For the text-containing cell, return its midpoint in [x, y] coordinate format. 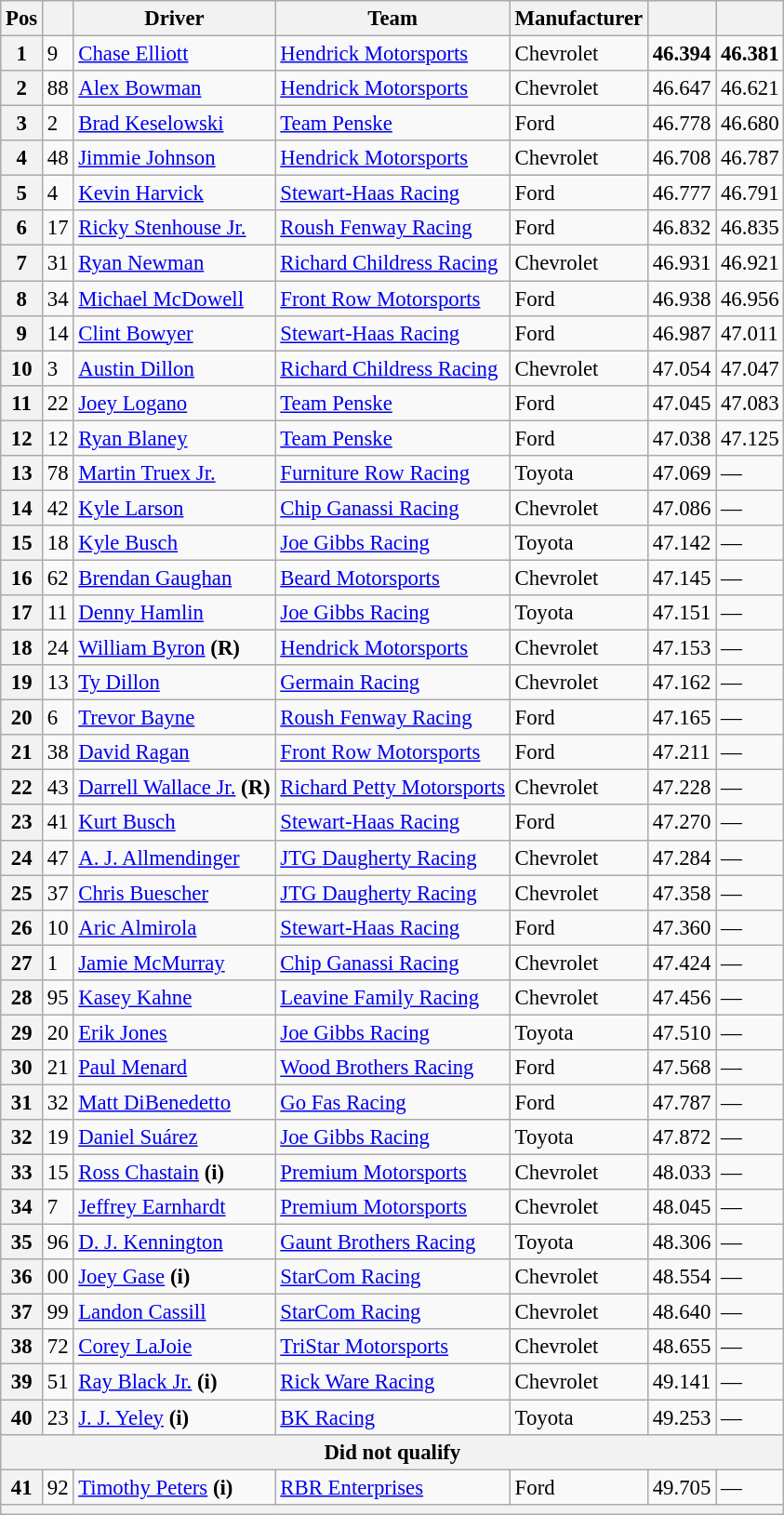
Ricky Stenhouse Jr. [175, 228]
David Ragan [175, 752]
48.554 [681, 1277]
Ty Dillon [175, 683]
47.284 [681, 857]
49.253 [681, 1417]
78 [58, 473]
46.987 [681, 333]
Gaunt Brothers Racing [392, 1243]
51 [58, 1382]
46.787 [750, 158]
46.708 [681, 158]
43 [58, 788]
46.921 [750, 263]
Ryan Blaney [175, 438]
Joey Gase (i) [175, 1277]
47.125 [750, 438]
47.011 [750, 333]
Beard Motorsports [392, 578]
96 [58, 1243]
Pos [22, 19]
46.621 [750, 88]
48.306 [681, 1243]
47.360 [681, 927]
Did not qualify [392, 1452]
Alex Bowman [175, 88]
48.045 [681, 1207]
A. J. Allmendinger [175, 857]
Michael McDowell [175, 299]
Timothy Peters (i) [175, 1487]
47.151 [681, 613]
47.054 [681, 368]
Erik Jones [175, 1032]
48 [58, 158]
29 [22, 1032]
Paul Menard [175, 1068]
46.680 [750, 124]
Ross Chastain (i) [175, 1173]
46.777 [681, 193]
47.211 [681, 752]
Brendan Gaughan [175, 578]
Joey Logano [175, 403]
47 [58, 857]
Corey LaJoie [175, 1348]
46.778 [681, 124]
47.045 [681, 403]
47.069 [681, 473]
J. J. Yeley (i) [175, 1417]
47.038 [681, 438]
Kasey Kahne [175, 998]
Kevin Harvick [175, 193]
Team [392, 19]
88 [58, 88]
RBR Enterprises [392, 1487]
46.938 [681, 299]
49.705 [681, 1487]
33 [22, 1173]
Jamie McMurray [175, 963]
26 [22, 927]
Clint Bowyer [175, 333]
28 [22, 998]
Landon Cassill [175, 1312]
48.640 [681, 1312]
25 [22, 893]
72 [58, 1348]
Matt DiBenedetto [175, 1102]
46.791 [750, 193]
46.381 [750, 54]
47.086 [681, 508]
Ryan Newman [175, 263]
Driver [175, 19]
Ray Black Jr. (i) [175, 1382]
Martin Truex Jr. [175, 473]
46.956 [750, 299]
46.832 [681, 228]
D. J. Kennington [175, 1243]
Austin Dillon [175, 368]
00 [58, 1277]
47.047 [750, 368]
46.835 [750, 228]
47.510 [681, 1032]
16 [22, 578]
Manufacturer [578, 19]
99 [58, 1312]
39 [22, 1382]
42 [58, 508]
BK Racing [392, 1417]
49.141 [681, 1382]
47.145 [681, 578]
Wood Brothers Racing [392, 1068]
48.655 [681, 1348]
47.872 [681, 1137]
47.153 [681, 648]
Kyle Busch [175, 543]
Furniture Row Racing [392, 473]
30 [22, 1068]
47.228 [681, 788]
47.083 [750, 403]
47.568 [681, 1068]
Denny Hamlin [175, 613]
48.033 [681, 1173]
Chris Buescher [175, 893]
36 [22, 1277]
92 [58, 1487]
Kurt Busch [175, 823]
Germain Racing [392, 683]
95 [58, 998]
47.162 [681, 683]
Brad Keselowski [175, 124]
40 [22, 1417]
Richard Petty Motorsports [392, 788]
5 [22, 193]
47.142 [681, 543]
35 [22, 1243]
TriStar Motorsports [392, 1348]
47.358 [681, 893]
27 [22, 963]
Darrell Wallace Jr. (R) [175, 788]
47.456 [681, 998]
47.165 [681, 718]
Jeffrey Earnhardt [175, 1207]
46.394 [681, 54]
47.787 [681, 1102]
Leavine Family Racing [392, 998]
46.647 [681, 88]
Trevor Bayne [175, 718]
Jimmie Johnson [175, 158]
Chase Elliott [175, 54]
Daniel Suárez [175, 1137]
46.931 [681, 263]
Aric Almirola [175, 927]
Kyle Larson [175, 508]
Rick Ware Racing [392, 1382]
Go Fas Racing [392, 1102]
William Byron (R) [175, 648]
47.270 [681, 823]
47.424 [681, 963]
8 [22, 299]
62 [58, 578]
